Capture the cell that displays the provided text and extract its (x, y) central coordinate. 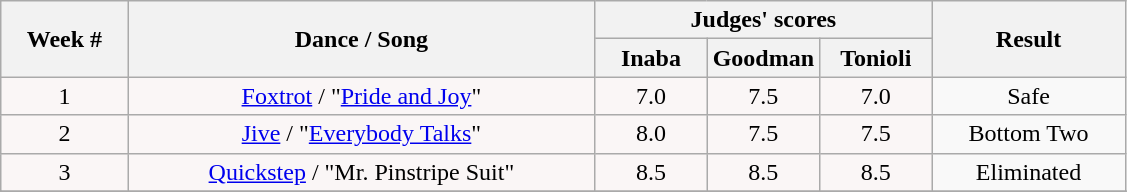
2 (64, 134)
Result (1028, 39)
Dance / Song (362, 39)
Judges' scores (764, 20)
3 (64, 172)
Eliminated (1028, 172)
Tonioli (876, 58)
1 (64, 96)
Quickstep / "Mr. Pinstripe Suit" (362, 172)
Safe (1028, 96)
8.0 (651, 134)
Foxtrot / "Pride and Joy" (362, 96)
Week # (64, 39)
Goodman (763, 58)
Jive / "Everybody Talks" (362, 134)
Bottom Two (1028, 134)
Inaba (651, 58)
